Search for the cell housing the specified text and yield its (X, Y) center coordinate. 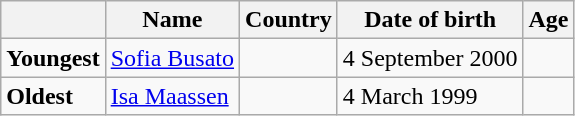
Age (548, 20)
4 September 2000 (430, 58)
Country (289, 20)
Youngest (53, 58)
Date of birth (430, 20)
Name (172, 20)
Oldest (53, 96)
Sofia Busato (172, 58)
Isa Maassen (172, 96)
4 March 1999 (430, 96)
